Determine the [X, Y] coordinate at the center of the cell enclosing the given text.  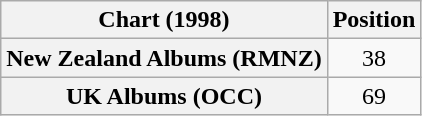
69 [374, 96]
New Zealand Albums (RMNZ) [164, 58]
38 [374, 58]
Position [374, 20]
UK Albums (OCC) [164, 96]
Chart (1998) [164, 20]
